Find where the given text appears and provide that cell's center as [X, Y] coordinate. 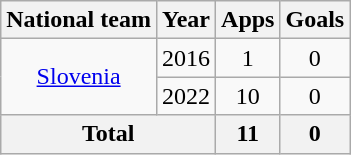
1 [248, 58]
Slovenia [79, 77]
Year [186, 20]
2022 [186, 96]
Goals [315, 20]
National team [79, 20]
11 [248, 134]
2016 [186, 58]
10 [248, 96]
Apps [248, 20]
Total [108, 134]
